Locate the cell with the specified text and output its (x, y) center coordinate. 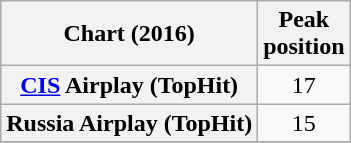
17 (304, 85)
Peakposition (304, 34)
CIS Airplay (TopHit) (130, 85)
15 (304, 123)
Russia Airplay (TopHit) (130, 123)
Chart (2016) (130, 34)
